Provide the [X, Y] coordinate of the cell's center where the given text is located.  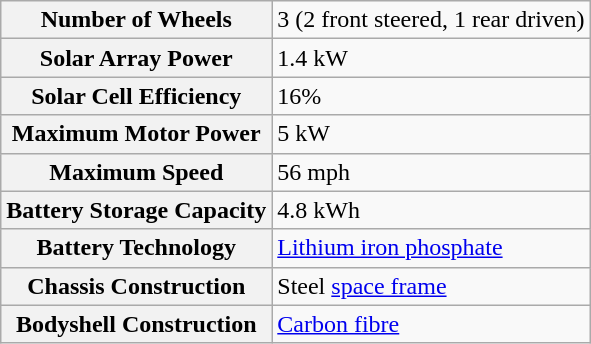
Carbon fibre [431, 324]
Battery Technology [136, 248]
Solar Array Power [136, 58]
3 (2 front steered, 1 rear driven) [431, 20]
Maximum Speed [136, 172]
5 kW [431, 134]
Solar Cell Efficiency [136, 96]
Chassis Construction [136, 286]
Battery Storage Capacity [136, 210]
Number of Wheels [136, 20]
1.4 kW [431, 58]
4.8 kWh [431, 210]
Bodyshell Construction [136, 324]
Maximum Motor Power [136, 134]
16% [431, 96]
56 mph [431, 172]
Steel space frame [431, 286]
Lithium iron phosphate [431, 248]
